Scan for the cell matching the given text and deliver its (x, y) coordinate at center. 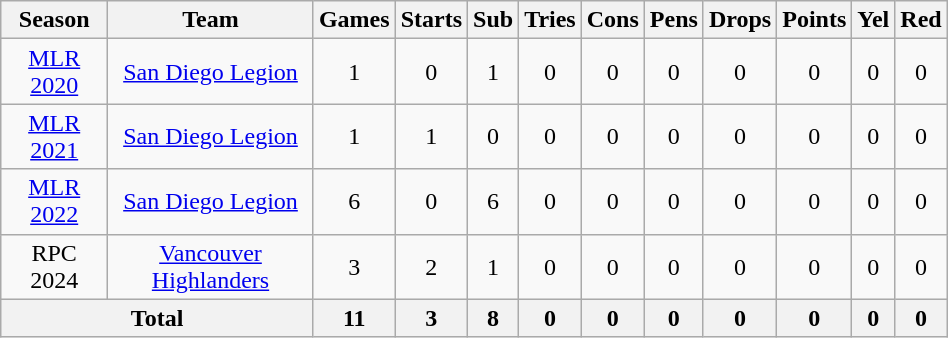
Starts (431, 20)
Points (814, 20)
Games (354, 20)
Season (54, 20)
8 (494, 318)
11 (354, 318)
Tries (550, 20)
MLR 2020 (54, 72)
Pens (674, 20)
Cons (612, 20)
Team (211, 20)
MLR 2021 (54, 136)
Red (921, 20)
MLR 2022 (54, 202)
Yel (874, 20)
2 (431, 266)
Vancouver Highlanders (211, 266)
Total (158, 318)
Sub (494, 20)
RPC 2024 (54, 266)
Drops (740, 20)
